Scan for the cell matching the given text and deliver its (X, Y) coordinate at center. 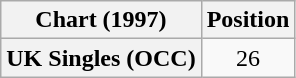
26 (248, 58)
UK Singles (OCC) (101, 58)
Chart (1997) (101, 20)
Position (248, 20)
